Return the (X, Y) coordinate for the center point of the cell that contains the specified text.  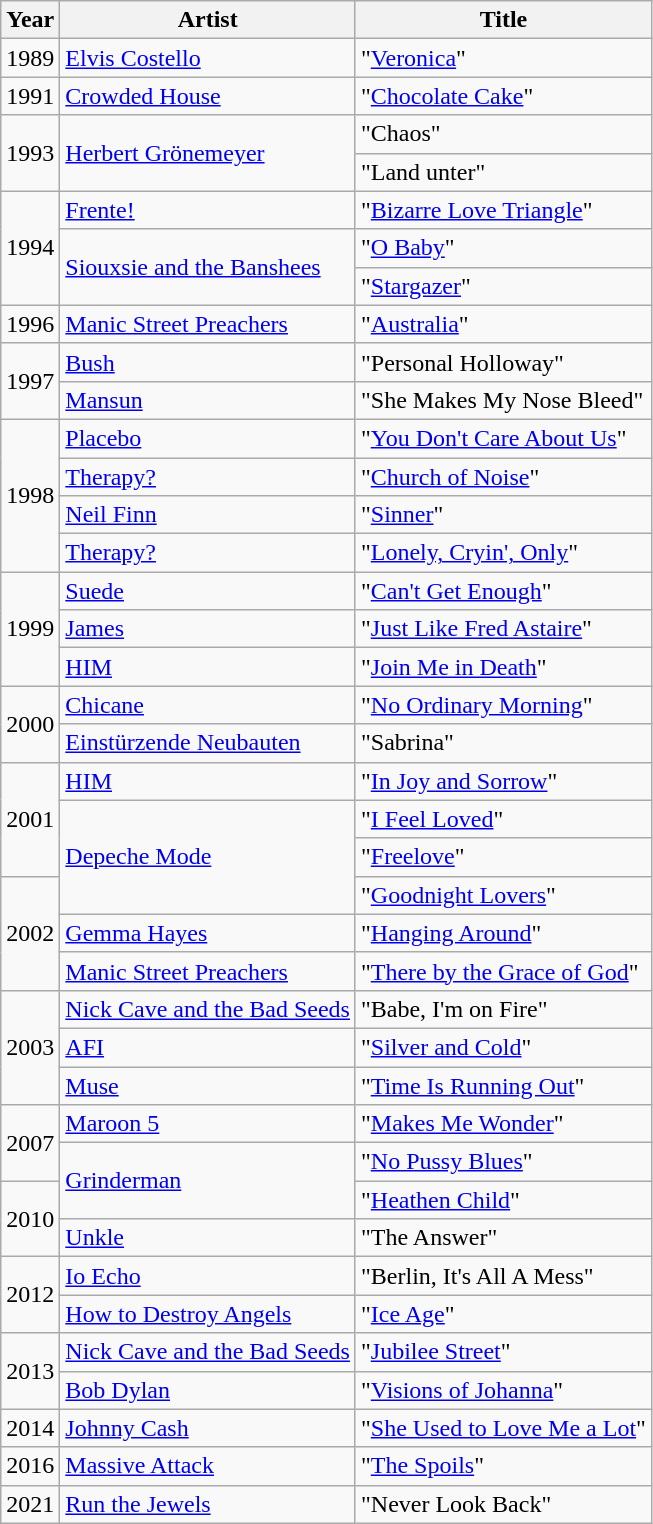
"Church of Noise" (503, 477)
"Australia" (503, 324)
"No Pussy Blues" (503, 1162)
Gemma Hayes (208, 933)
Bush (208, 362)
Massive Attack (208, 1466)
Year (30, 20)
How to Destroy Angels (208, 1314)
"Berlin, It's All A Mess" (503, 1276)
"No Ordinary Morning" (503, 705)
"In Joy and Sorrow" (503, 781)
Suede (208, 591)
"Ice Age" (503, 1314)
"Just Like Fred Astaire" (503, 629)
2012 (30, 1295)
"Bizarre Love Triangle" (503, 210)
1997 (30, 381)
"Goodnight Lovers" (503, 895)
Elvis Costello (208, 58)
Crowded House (208, 96)
"Sabrina" (503, 743)
AFI (208, 1047)
Bob Dylan (208, 1390)
1993 (30, 153)
"Chaos" (503, 134)
"Stargazer" (503, 286)
"The Answer" (503, 1238)
Herbert Grönemeyer (208, 153)
"Silver and Cold" (503, 1047)
"Land unter" (503, 172)
"Hanging Around" (503, 933)
2010 (30, 1219)
Mansun (208, 400)
1998 (30, 495)
"Freelove" (503, 857)
1996 (30, 324)
Siouxsie and the Banshees (208, 267)
James (208, 629)
"There by the Grace of God" (503, 971)
Placebo (208, 438)
Run the Jewels (208, 1504)
Io Echo (208, 1276)
Maroon 5 (208, 1124)
"She Used to Love Me a Lot" (503, 1428)
Muse (208, 1085)
2007 (30, 1143)
"She Makes My Nose Bleed" (503, 400)
"Can't Get Enough" (503, 591)
Grinderman (208, 1181)
Neil Finn (208, 515)
"O Baby" (503, 248)
Depeche Mode (208, 857)
"Chocolate Cake" (503, 96)
"Veronica" (503, 58)
"Join Me in Death" (503, 667)
"Never Look Back" (503, 1504)
1999 (30, 629)
Title (503, 20)
"Makes Me Wonder" (503, 1124)
2002 (30, 933)
2013 (30, 1371)
2016 (30, 1466)
2000 (30, 724)
"The Spoils" (503, 1466)
2001 (30, 819)
"Heathen Child" (503, 1200)
"Lonely, Cryin', Only" (503, 553)
"Visions of Johanna" (503, 1390)
"You Don't Care About Us" (503, 438)
"Personal Holloway" (503, 362)
Frente! (208, 210)
2003 (30, 1047)
1989 (30, 58)
2021 (30, 1504)
"Jubilee Street" (503, 1352)
Einstürzende Neubauten (208, 743)
"Babe, I'm on Fire" (503, 1009)
"Time Is Running Out" (503, 1085)
Johnny Cash (208, 1428)
2014 (30, 1428)
Chicane (208, 705)
1994 (30, 248)
1991 (30, 96)
Artist (208, 20)
Unkle (208, 1238)
"I Feel Loved" (503, 819)
"Sinner" (503, 515)
